Scan for the cell matching the given text and deliver its (x, y) coordinate at center. 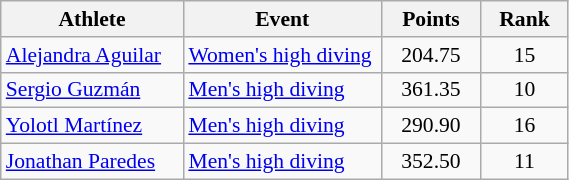
Rank (524, 19)
Event (282, 19)
290.90 (431, 126)
16 (524, 126)
Sergio Guzmán (92, 90)
Athlete (92, 19)
15 (524, 55)
Yolotl Martínez (92, 126)
Alejandra Aguilar (92, 55)
Women's high diving (282, 55)
Jonathan Paredes (92, 162)
11 (524, 162)
10 (524, 90)
361.35 (431, 90)
204.75 (431, 55)
Points (431, 19)
352.50 (431, 162)
